From the cell containing the given text, extract its center point as (X, Y) coordinate. 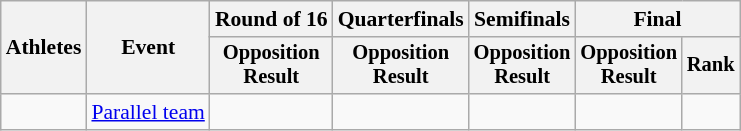
Final (657, 19)
Rank (711, 66)
Parallel team (148, 112)
Semifinals (522, 19)
Quarterfinals (401, 19)
Round of 16 (272, 19)
Athletes (44, 48)
Event (148, 48)
